Detect which cell encompasses the target text, then output its [X, Y] center coordinate. 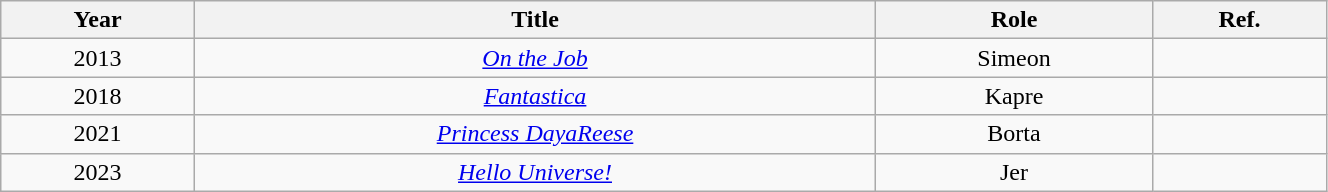
Princess DayaReese [534, 134]
2013 [98, 58]
Year [98, 20]
2018 [98, 96]
Fantastica [534, 96]
Jer [1014, 172]
Title [534, 20]
Kapre [1014, 96]
2021 [98, 134]
2023 [98, 172]
Borta [1014, 134]
Simeon [1014, 58]
Ref. [1239, 20]
On the Job [534, 58]
Role [1014, 20]
Hello Universe! [534, 172]
